Determine the (X, Y) coordinate at the center of the cell enclosing the given text.  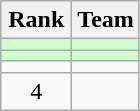
Team (106, 20)
Rank (36, 20)
4 (36, 91)
